Output the [x, y] coordinate of the center of the cell containing the given text.  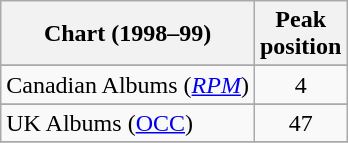
47 [300, 123]
UK Albums (OCC) [128, 123]
Canadian Albums (RPM) [128, 85]
Chart (1998–99) [128, 34]
4 [300, 85]
Peakposition [300, 34]
